Scan for the cell matching the given text and deliver its (x, y) coordinate at center. 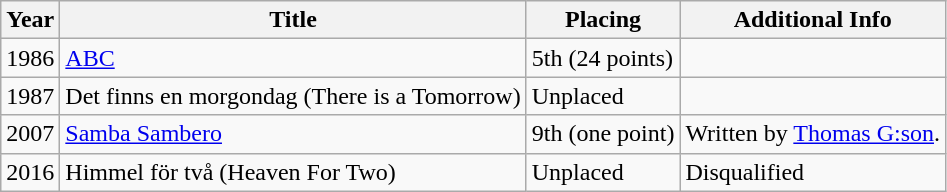
ABC (293, 58)
9th (one point) (603, 134)
Year (30, 20)
Det finns en morgondag (There is a Tomorrow) (293, 96)
2007 (30, 134)
Title (293, 20)
Written by Thomas G:son. (813, 134)
Additional Info (813, 20)
Himmel för två (Heaven For Two) (293, 172)
2016 (30, 172)
Disqualified (813, 172)
1987 (30, 96)
5th (24 points) (603, 58)
Placing (603, 20)
1986 (30, 58)
Samba Sambero (293, 134)
